Return the [X, Y] coordinate for the center point of the cell that contains the specified text.  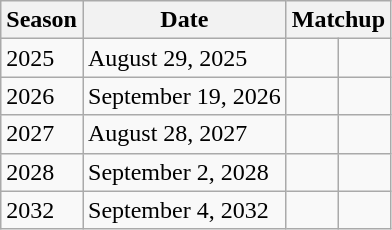
September 2, 2028 [184, 172]
August 28, 2027 [184, 134]
2027 [42, 134]
Date [184, 20]
2025 [42, 58]
August 29, 2025 [184, 58]
2032 [42, 210]
Season [42, 20]
September 4, 2032 [184, 210]
September 19, 2026 [184, 96]
Matchup [338, 20]
2028 [42, 172]
2026 [42, 96]
